For the text-containing cell, return its midpoint in (x, y) coordinate format. 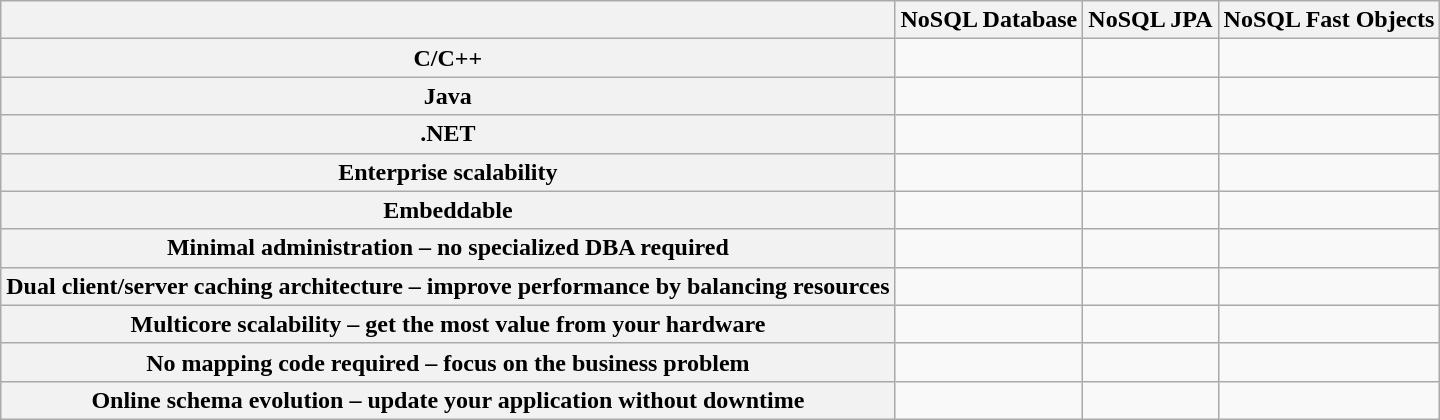
Java (448, 96)
NoSQL Fast Objects (1329, 20)
Multicore scalability – get the most value from your hardware (448, 324)
NoSQL Database (989, 20)
NoSQL JPA (1150, 20)
Online schema evolution – update your application without downtime (448, 400)
.NET (448, 134)
Enterprise scalability (448, 172)
Minimal administration – no specialized DBA required (448, 248)
Dual client/server caching architecture – improve performance by balancing resources (448, 286)
C/C++ (448, 58)
Embeddable (448, 210)
No mapping code required – focus on the business problem (448, 362)
